Detect which cell encompasses the target text, then output its [X, Y] center coordinate. 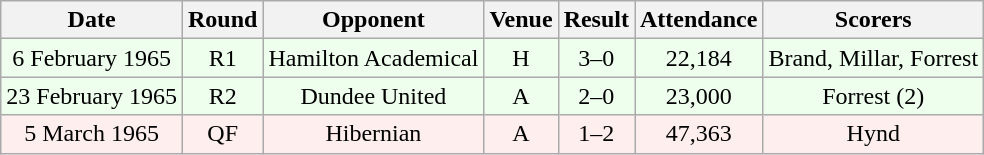
R1 [222, 58]
Hibernian [374, 134]
3–0 [596, 58]
Brand, Millar, Forrest [874, 58]
R2 [222, 96]
Opponent [374, 20]
2–0 [596, 96]
Dundee United [374, 96]
5 March 1965 [92, 134]
Forrest (2) [874, 96]
Hamilton Academical [374, 58]
23 February 1965 [92, 96]
Result [596, 20]
Attendance [698, 20]
1–2 [596, 134]
Venue [521, 20]
6 February 1965 [92, 58]
47,363 [698, 134]
Scorers [874, 20]
QF [222, 134]
Hynd [874, 134]
H [521, 58]
22,184 [698, 58]
23,000 [698, 96]
Date [92, 20]
Round [222, 20]
